Determine the [X, Y] coordinate at the center of the cell enclosing the given text.  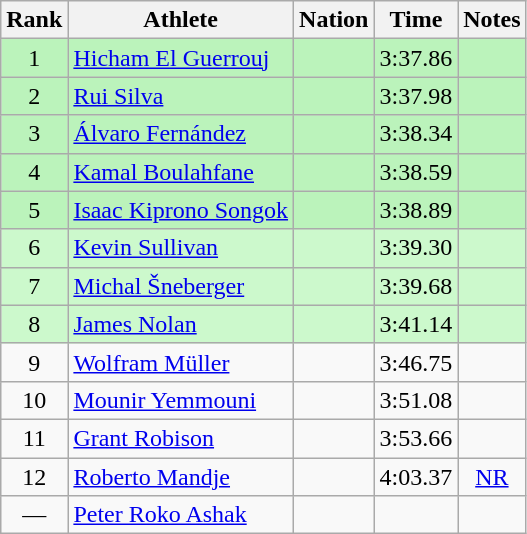
Grant Robison [181, 438]
3:37.98 [416, 96]
11 [34, 438]
James Nolan [181, 324]
5 [34, 210]
3:41.14 [416, 324]
3:38.89 [416, 210]
Álvaro Fernández [181, 134]
3:38.34 [416, 134]
3:37.86 [416, 58]
6 [34, 248]
Rank [34, 20]
Rui Silva [181, 96]
Michal Šneberger [181, 286]
Notes [492, 20]
10 [34, 400]
3 [34, 134]
Roberto Mandje [181, 477]
4 [34, 172]
Wolfram Müller [181, 362]
3:39.30 [416, 248]
Isaac Kiprono Songok [181, 210]
Time [416, 20]
— [34, 515]
NR [492, 477]
3:38.59 [416, 172]
Mounir Yemmouni [181, 400]
7 [34, 286]
2 [34, 96]
3:39.68 [416, 286]
8 [34, 324]
Hicham El Guerrouj [181, 58]
12 [34, 477]
3:51.08 [416, 400]
4:03.37 [416, 477]
3:53.66 [416, 438]
1 [34, 58]
Athlete [181, 20]
Nation [334, 20]
9 [34, 362]
Kamal Boulahfane [181, 172]
Peter Roko Ashak [181, 515]
3:46.75 [416, 362]
Kevin Sullivan [181, 248]
